Return the [X, Y] coordinate for the center point of the cell that contains the specified text.  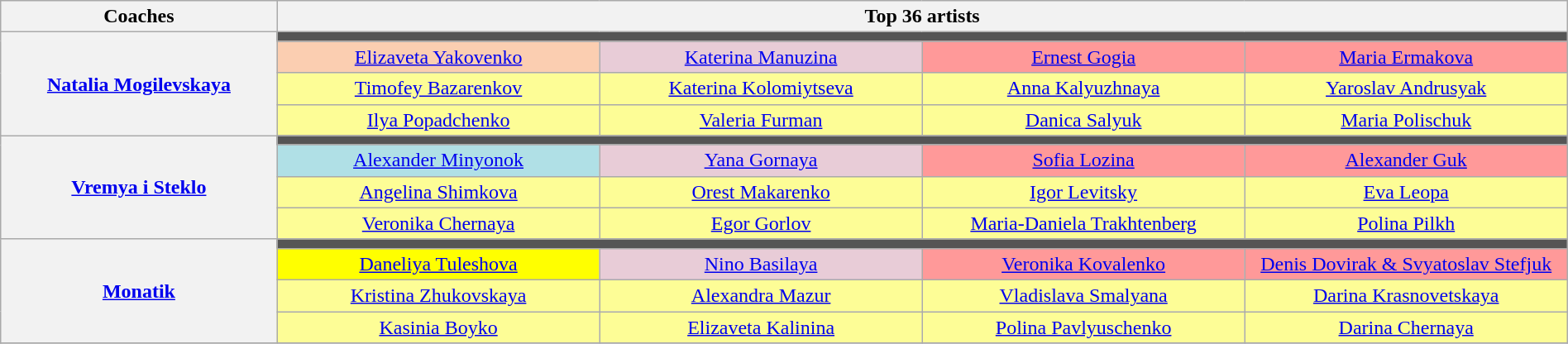
Top 36 artists [922, 17]
Yana Gornaya [761, 160]
Polina Pavlyuschenko [1083, 327]
Maria-Daniela Trakhtenberg [1083, 223]
Yaroslav Andrusyak [1406, 88]
Polina Pilkh [1406, 223]
Vladislava Smalyana [1083, 295]
Nino Basilaya [761, 264]
Veronika Chernaya [438, 223]
Egor Gorlov [761, 223]
Danica Salyuk [1083, 120]
Monatik [139, 291]
Alexander Guk [1406, 160]
Ilya Popadchenko [438, 120]
Anna Kalyuzhnaya [1083, 88]
Elizaveta Yakovenko [438, 57]
Daneliya Tuleshova [438, 264]
Orest Makarenko [761, 192]
Valeria Furman [761, 120]
Darina Krasnovetskaya [1406, 295]
Kristina Zhukovskaya [438, 295]
Elizaveta Kalinina [761, 327]
Katerina Manuzina [761, 57]
Veronika Kovalenko [1083, 264]
Alexandra Mazur [761, 295]
Igor Levitsky [1083, 192]
Eva Leopa [1406, 192]
Maria Ermakova [1406, 57]
Angelina Shimkova [438, 192]
Ernest Gogia [1083, 57]
Coaches [139, 17]
Natalia Mogilevskaya [139, 84]
Sofia Lozina [1083, 160]
Darina Chernaya [1406, 327]
Kasinia Boyko [438, 327]
Alexander Minyonok [438, 160]
Timofey Bazarenkov [438, 88]
Maria Polischuk [1406, 120]
Katerina Kolomiytseva [761, 88]
Denis Dovirak & Svyatoslav Stefjuk [1406, 264]
Vremya i Steklo [139, 187]
